Return [X, Y] of the center of cell containing provided text 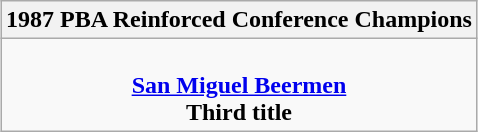
1987 PBA Reinforced Conference Champions [240, 20]
San Miguel Beermen Third title [240, 85]
